From the cell containing the given text, extract its center point as (X, Y) coordinate. 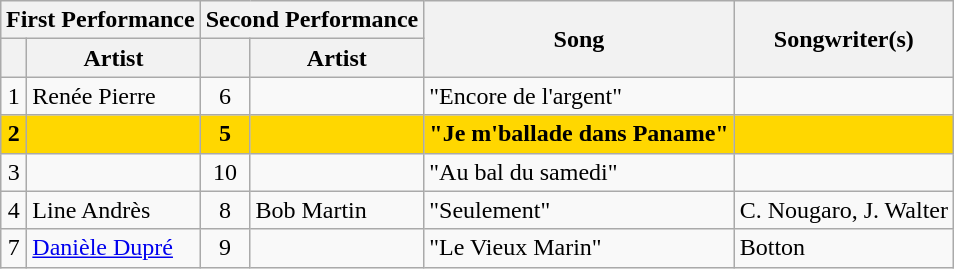
10 (225, 172)
"Seulement" (579, 210)
Line Andrès (114, 210)
5 (225, 134)
7 (13, 248)
"Encore de l'argent" (579, 96)
Botton (844, 248)
8 (225, 210)
3 (13, 172)
6 (225, 96)
"Au bal du samedi" (579, 172)
Danièle Dupré (114, 248)
2 (13, 134)
C. Nougaro, J. Walter (844, 210)
Song (579, 39)
4 (13, 210)
Songwriter(s) (844, 39)
First Performance (100, 20)
1 (13, 96)
Second Performance (312, 20)
"Le Vieux Marin" (579, 248)
Renée Pierre (114, 96)
Bob Martin (337, 210)
9 (225, 248)
"Je m'ballade dans Paname" (579, 134)
